Determine the (x, y) coordinate at the center of the cell enclosing the given text.  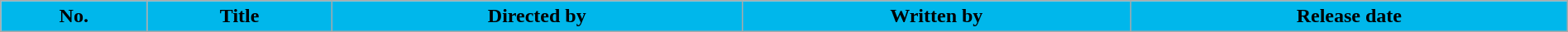
No. (74, 16)
Title (240, 16)
Release date (1349, 16)
Written by (936, 16)
Directed by (537, 16)
